For the text-containing cell, return its midpoint in (x, y) coordinate format. 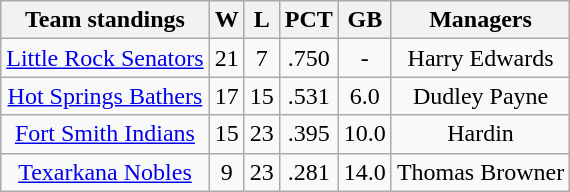
PCT (308, 20)
Little Rock Senators (105, 58)
Team standings (105, 20)
- (364, 58)
Texarkana Nobles (105, 172)
Hardin (480, 134)
Thomas Browner (480, 172)
Harry Edwards (480, 58)
.750 (308, 58)
Hot Springs Bathers (105, 96)
7 (262, 58)
6.0 (364, 96)
GB (364, 20)
Fort Smith Indians (105, 134)
17 (226, 96)
W (226, 20)
L (262, 20)
14.0 (364, 172)
.531 (308, 96)
Managers (480, 20)
.395 (308, 134)
Dudley Payne (480, 96)
9 (226, 172)
10.0 (364, 134)
.281 (308, 172)
21 (226, 58)
